Capture the cell that displays the provided text and extract its (x, y) central coordinate. 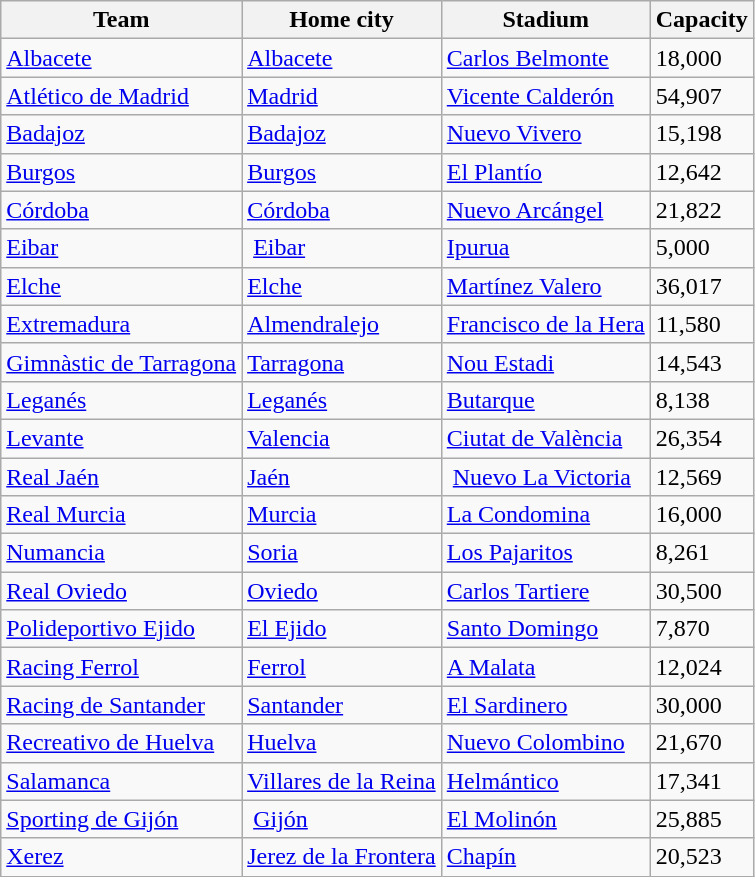
Numancia (122, 553)
30,000 (702, 705)
Huelva (342, 743)
Nuevo La Victoria (546, 477)
21,670 (702, 743)
Stadium (546, 20)
Butarque (546, 400)
20,523 (702, 857)
Los Pajaritos (546, 553)
Real Murcia (122, 515)
El Plantío (546, 172)
54,907 (702, 96)
Real Oviedo (122, 591)
Murcia (342, 515)
El Ejido (342, 629)
El Sardinero (546, 705)
El Molinón (546, 819)
Chapín (546, 857)
Oviedo (342, 591)
Nuevo Vivero (546, 134)
Francisco de la Hera (546, 324)
Santander (342, 705)
La Condomina (546, 515)
Nuevo Arcángel (546, 210)
Ferrol (342, 667)
Soria (342, 553)
12,024 (702, 667)
Gimnàstic de Tarragona (122, 362)
8,138 (702, 400)
Tarragona (342, 362)
Helmántico (546, 781)
Racing Ferrol (122, 667)
36,017 (702, 286)
Nou Estadi (546, 362)
Almendralejo (342, 324)
Santo Domingo (546, 629)
Capacity (702, 20)
Xerez (122, 857)
Vicente Calderón (546, 96)
Madrid (342, 96)
Martínez Valero (546, 286)
18,000 (702, 58)
7,870 (702, 629)
25,885 (702, 819)
Ipurua (546, 248)
Polideportivo Ejido (122, 629)
21,822 (702, 210)
12,569 (702, 477)
30,500 (702, 591)
5,000 (702, 248)
Home city (342, 20)
Extremadura (122, 324)
Jaén (342, 477)
12,642 (702, 172)
Carlos Tartiere (546, 591)
Ciutat de València (546, 438)
Carlos Belmonte (546, 58)
Villares de la Reina (342, 781)
Atlético de Madrid (122, 96)
A Malata (546, 667)
Levante (122, 438)
15,198 (702, 134)
Nuevo Colombino (546, 743)
8,261 (702, 553)
Racing de Santander (122, 705)
Team (122, 20)
Valencia (342, 438)
26,354 (702, 438)
14,543 (702, 362)
16,000 (702, 515)
11,580 (702, 324)
Jerez de la Frontera (342, 857)
Salamanca (122, 781)
17,341 (702, 781)
Sporting de Gijón (122, 819)
Recreativo de Huelva (122, 743)
Gijón (342, 819)
Real Jaén (122, 477)
